Extract the (X, Y) coordinate from the center of the cell holding the provided text.  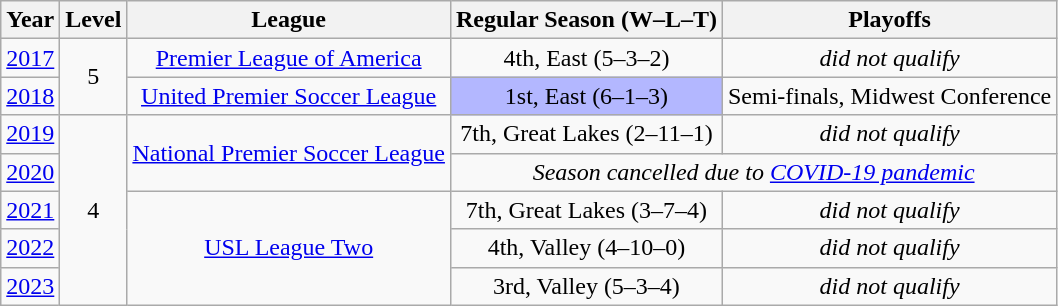
Semi-finals, Midwest Conference (889, 96)
National Premier Soccer League (289, 153)
Season cancelled due to COVID-19 pandemic (753, 172)
2020 (30, 172)
2017 (30, 58)
Level (94, 20)
Playoffs (889, 20)
7th, Great Lakes (2–11–1) (586, 134)
League (289, 20)
5 (94, 77)
Year (30, 20)
United Premier Soccer League (289, 96)
7th, Great Lakes (3–7–4) (586, 210)
Regular Season (W–L–T) (586, 20)
1st, East (6–1–3) (586, 96)
Premier League of America (289, 58)
2018 (30, 96)
2022 (30, 248)
4 (94, 210)
USL League Two (289, 248)
2019 (30, 134)
4th, Valley (4–10–0) (586, 248)
2021 (30, 210)
2023 (30, 286)
3rd, Valley (5–3–4) (586, 286)
4th, East (5–3–2) (586, 58)
